Identify which cell holds the provided text, then report its (x, y) central coordinate. 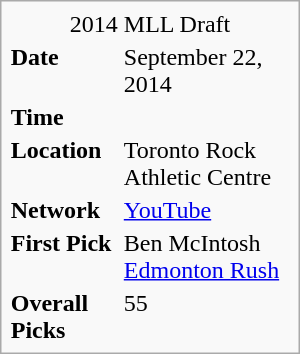
YouTube (206, 210)
2014 MLL Draft (150, 24)
Network (64, 210)
September 22, 2014 (206, 70)
Toronto Rock Athletic Centre (206, 164)
First Pick (64, 256)
Ben McIntosh Edmonton Rush (206, 256)
Time (64, 117)
Date (64, 70)
55 (206, 316)
Location (64, 164)
Overall Picks (64, 316)
